Extract the (X, Y) coordinate from the center of the cell holding the provided text.  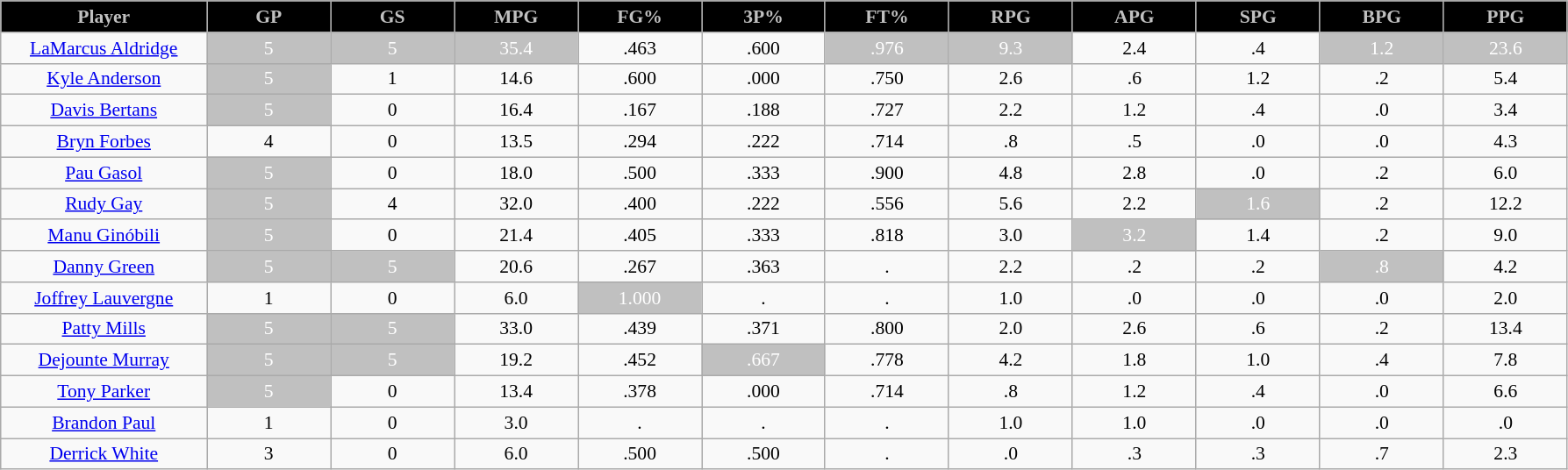
Davis Bertans (104, 110)
Pau Gasol (104, 173)
Manu Ginóbili (104, 236)
.363 (763, 267)
GS (393, 17)
.727 (886, 110)
1.8 (1134, 360)
1.4 (1258, 236)
Kyle Anderson (104, 79)
5.6 (1011, 204)
APG (1134, 17)
16.4 (516, 110)
LaMarcus Aldridge (104, 48)
.556 (886, 204)
.750 (886, 79)
14.6 (516, 79)
19.2 (516, 360)
.188 (763, 110)
2.3 (1506, 454)
20.6 (516, 267)
9.0 (1506, 236)
Bryn Forbes (104, 142)
12.2 (1506, 204)
3 (268, 454)
Derrick White (104, 454)
33.0 (516, 329)
Dejounte Murray (104, 360)
.5 (1134, 142)
GP (268, 17)
9.3 (1011, 48)
BPG (1381, 17)
Danny Green (104, 267)
SPG (1258, 17)
13.5 (516, 142)
Brandon Paul (104, 423)
3.2 (1134, 236)
.976 (886, 48)
FT% (886, 17)
1.6 (1258, 204)
32.0 (516, 204)
PPG (1506, 17)
Patty Mills (104, 329)
.667 (763, 360)
3.4 (1506, 110)
4.8 (1011, 173)
.405 (641, 236)
.900 (886, 173)
5.4 (1506, 79)
.439 (641, 329)
.167 (641, 110)
Tony Parker (104, 392)
35.4 (516, 48)
.7 (1381, 454)
RPG (1011, 17)
Joffrey Lauvergne (104, 298)
MPG (516, 17)
18.0 (516, 173)
.267 (641, 267)
.378 (641, 392)
Rudy Gay (104, 204)
3P% (763, 17)
2.4 (1134, 48)
.778 (886, 360)
.400 (641, 204)
.800 (886, 329)
6.6 (1506, 392)
.452 (641, 360)
1.000 (641, 298)
4.3 (1506, 142)
23.6 (1506, 48)
Player (104, 17)
.818 (886, 236)
21.4 (516, 236)
FG% (641, 17)
.463 (641, 48)
.371 (763, 329)
2.8 (1134, 173)
7.8 (1506, 360)
.294 (641, 142)
